Locate the cell with the specified text and output its [x, y] center coordinate. 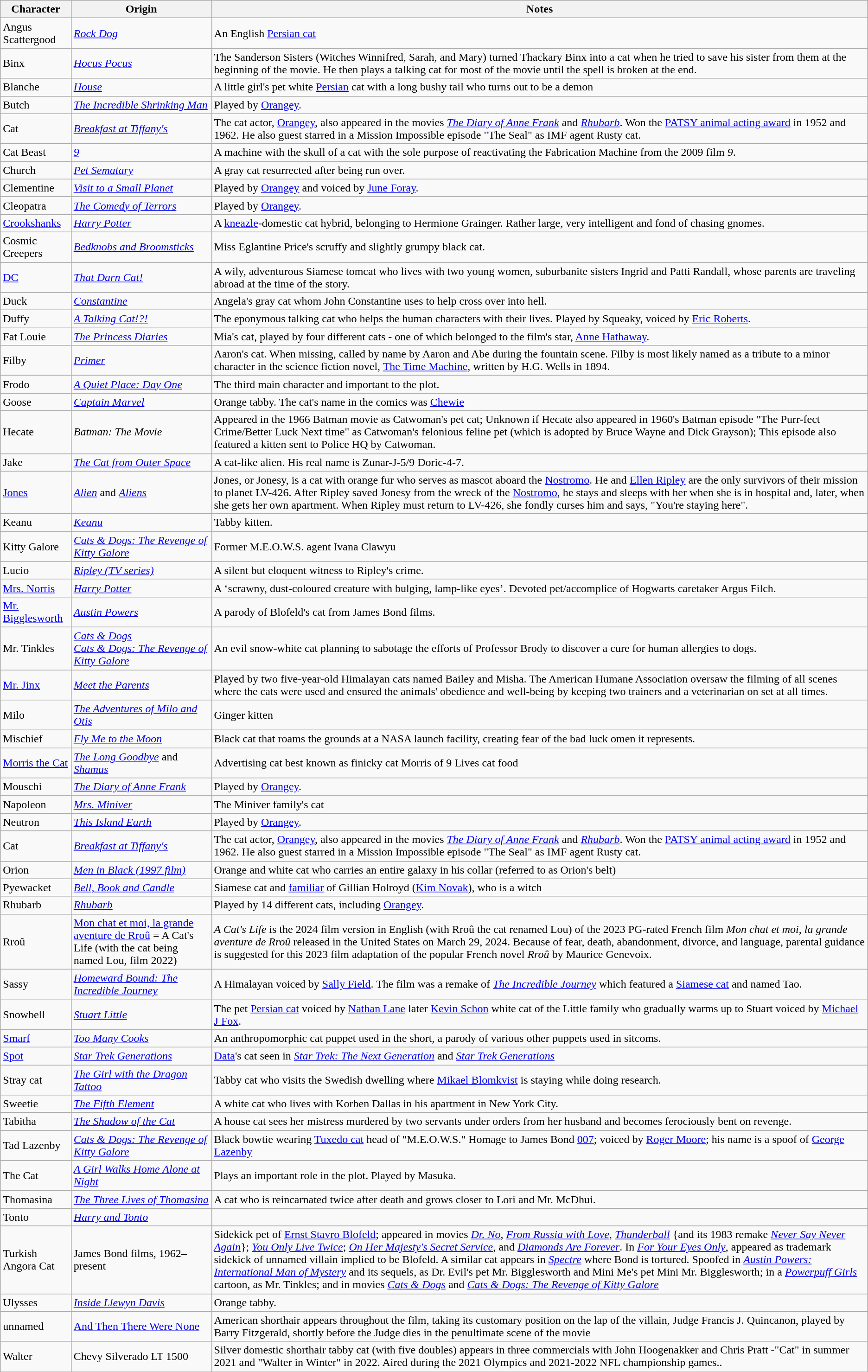
A house cat sees her mistress murdered by two servants under orders from her husband and becomes ferociously bent on revenge. [540, 1122]
A white cat who lives with Korben Dallas in his apartment in New York City. [540, 1104]
The Shadow of the Cat [141, 1122]
A cat who is reincarnated twice after death and grows closer to Lori and Mr. McDhui. [540, 1200]
Tonto [36, 1217]
Mon chat et moi, la grande aventure de Rroû = A Cat's Life (with the cat being named Lou, film 2022) [141, 941]
Orange tabby. The cat's name in the comics was Chewie [540, 402]
Black cat that roams the grounds at a NASA launch facility, creating fear of the bad luck omen it represents. [540, 739]
An English Persian cat [540, 33]
The Three Lives of Thomasina [141, 1200]
Data's cat seen in Star Trek: The Next Generation and Star Trek Generations [540, 1056]
Orange and white cat who carries an entire galaxy in his collar (referred to as Orion's belt) [540, 870]
Tad Lazenby [36, 1145]
A machine with the skull of a cat with the sole purpose of reactivating the Fabrication Machine from the 2009 film 9. [540, 153]
9 [141, 153]
A Talking Cat!?! [141, 319]
Pet Sematary [141, 170]
A cat-like alien. His real name is Zunar-J-5/9 Doric-4-7. [540, 462]
Crookshanks [36, 223]
Lucio [36, 570]
Filby [36, 361]
Alien and Aliens [141, 492]
Chevy Silverado LT 1500 [141, 1357]
The pet Persian cat voiced by Nathan Lane later Kevin Schon white cat of the Little family who gradually warms up to Stuart voiced by Michael J Fox. [540, 1015]
James Bond films, 1962–present [141, 1260]
Goose [36, 402]
Hocus Pocus [141, 63]
Butch [36, 105]
Too Many Cooks [141, 1038]
Orion [36, 870]
Homeward Bound: The Incredible Journey [141, 984]
Ripley (TV series) [141, 570]
A parody of Blofeld's cat from James Bond films. [540, 612]
Cosmic Creepers [36, 247]
Batman: The Movie [141, 432]
Cats & DogsCats & Dogs: The Revenge of Kitty Galore [141, 648]
DC [36, 277]
A ‘scrawny, dust-coloured creature with bulging, lamp-like eyes’. Devoted pet/accomplice of Hogwarts caretaker Argus Filch. [540, 588]
The Incredible Shrinking Man [141, 105]
Pyewacket [36, 887]
The eponymous talking cat who helps the human characters with their lives. Played by Squeaky, voiced by Eric Roberts. [540, 319]
Mia's cat, played by four different cats - one of which belonged to the film's star, Anne Hathaway. [540, 337]
Meet the Parents [141, 684]
Turkish Angora Cat [36, 1260]
Mischief [36, 739]
Clementine [36, 188]
Cat Beast [36, 153]
Jones [36, 492]
Tabby kitten. [540, 523]
Former M.E.O.W.S. agent Ivana Clawyu [540, 546]
Mouschi [36, 787]
House [141, 87]
Black bowtie wearing Tuxedo cat head of "M.E.O.W.S." Homage to James Bond 007; voiced by Roger Moore; his name is a spoof of George Lazenby [540, 1145]
unnamed [36, 1326]
Advertising cat best known as finicky cat Morris of 9 Lives cat food [540, 763]
Fly Me to the Moon [141, 739]
Mrs. Miniver [141, 804]
Plays an important role in the plot. Played by Masuka. [540, 1176]
That Darn Cat! [141, 277]
Star Trek Generations [141, 1056]
Angus Scattergood [36, 33]
Frodo [36, 384]
Snowbell [36, 1015]
Cleopatra [36, 205]
Bedknobs and Broomsticks [141, 247]
Duck [36, 301]
Inside Llewyn Davis [141, 1302]
Siamese cat and familiar of Gillian Holroyd (Kim Novak), who is a witch [540, 887]
A Girl Walks Home Alone at Night [141, 1176]
Rock Dog [141, 33]
Tabitha [36, 1122]
The third main character and important to the plot. [540, 384]
Rroû [36, 941]
Miss Eglantine Price's scruffy and slightly grumpy black cat. [540, 247]
Thomasina [36, 1200]
A Quiet Place: Day One [141, 384]
The Adventures of Milo and Otis [141, 715]
Captain Marvel [141, 402]
A little girl's pet white Persian cat with a long bushy tail who turns out to be a demon [540, 87]
Hecate [36, 432]
Character [36, 9]
Harry and Tonto [141, 1217]
This Island Earth [141, 822]
Stuart Little [141, 1015]
Sweetie [36, 1104]
Bell, Book and Candle [141, 887]
Notes [540, 9]
Played by 14 different cats, including Orangey. [540, 905]
Jake [36, 462]
The Long Goodbye and Shamus [141, 763]
The Princess Diaries [141, 337]
Smarf [36, 1038]
A gray cat resurrected after being run over. [540, 170]
An evil snow-white cat planning to sabotage the efforts of Professor Brody to discover a cure for human allergies to dogs. [540, 648]
A Himalayan voiced by Sally Field. The film was a remake of The Incredible Journey which featured a Siamese cat and named Tao. [540, 984]
Kitty Galore [36, 546]
Mr. Tinkles [36, 648]
Sassy [36, 984]
Milo [36, 715]
Blanche [36, 87]
An anthropomorphic cat puppet used in the short, a parody of various other puppets used in sitcoms. [540, 1038]
Walter [36, 1357]
Visit to a Small Planet [141, 188]
Fat Louie [36, 337]
Spot [36, 1056]
Duffy [36, 319]
Ginger kitten [540, 715]
Angela's gray cat whom John Constantine uses to help cross over into hell. [540, 301]
Austin Powers [141, 612]
The Miniver family's cat [540, 804]
Mrs. Norris [36, 588]
Neutron [36, 822]
The Cat [36, 1176]
Tabby cat who visits the Swedish dwelling where Mikael Blomkvist is staying while doing research. [540, 1079]
The Fifth Element [141, 1104]
A kneazle-domestic cat hybrid, belonging to Hermione Grainger. Rather large, very intelligent and fond of chasing gnomes. [540, 223]
Binx [36, 63]
The Cat from Outer Space [141, 462]
A silent but eloquent witness to Ripley's crime. [540, 570]
Morris the Cat [36, 763]
The Girl with the Dragon Tattoo [141, 1079]
The Comedy of Terrors [141, 205]
Played by Orangey and voiced by June Foray. [540, 188]
Church [36, 170]
Mr. Jinx [36, 684]
Stray cat [36, 1079]
Mr. Bigglesworth [36, 612]
Orange tabby. [540, 1302]
Napoleon [36, 804]
Constantine [141, 301]
The Diary of Anne Frank [141, 787]
Men in Black (1997 film) [141, 870]
And Then There Were None [141, 1326]
Primer [141, 361]
Ulysses [36, 1302]
Origin [141, 9]
